For the text-containing cell, return its midpoint in (x, y) coordinate format. 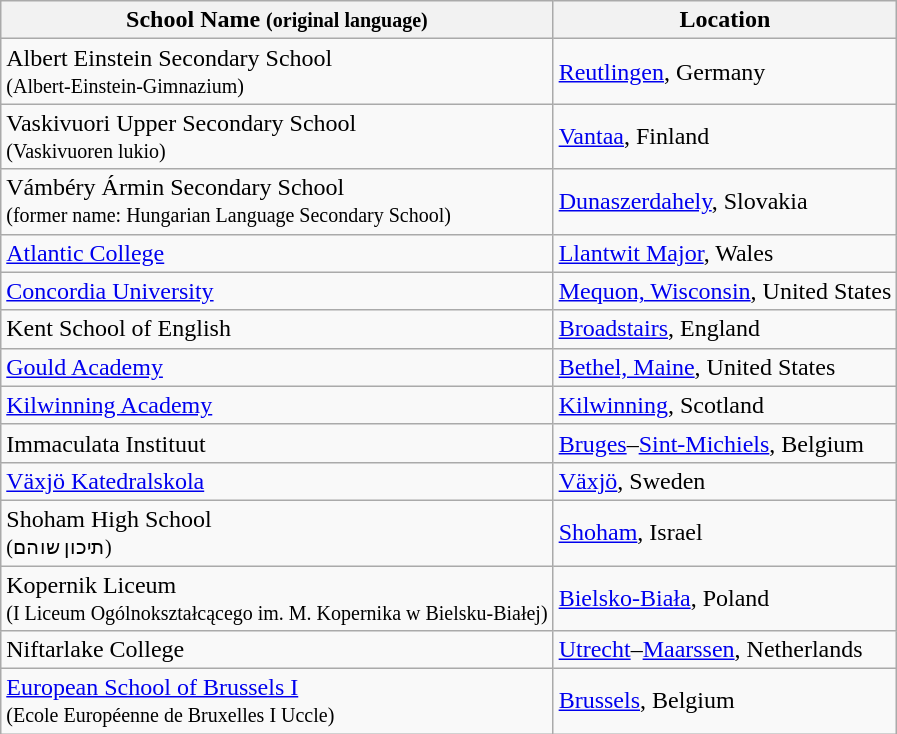
Vaskivuori Upper Secondary School(Vaskivuoren lukio) (277, 136)
Reutlingen, Germany (725, 72)
Kilwinning Academy (277, 405)
Bruges–Sint-Michiels, Belgium (725, 443)
Vámbéry Ármin Secondary School(former name: Hungarian Language Secondary School) (277, 202)
Kent School of English (277, 329)
Immaculata Instituut (277, 443)
Gould Academy (277, 367)
Utrecht–Maarssen, Netherlands (725, 650)
Bielsko-Biała, Poland (725, 598)
Llantwit Major, Wales (725, 253)
Albert Einstein Secondary School(Albert-Einstein-Gimnazium) (277, 72)
Broadstairs, England (725, 329)
Kilwinning, Scotland (725, 405)
Växjö Katedralskola (277, 481)
Atlantic College (277, 253)
Shoham High School(תיכון שוהם) (277, 532)
Växjö, Sweden (725, 481)
Shoham, Israel (725, 532)
Niftarlake College (277, 650)
Dunaszerdahely, Slovakia (725, 202)
Location (725, 20)
Bethel, Maine, United States (725, 367)
Brussels, Belgium (725, 702)
Mequon, Wisconsin, United States (725, 291)
European School of Brussels I(Ecole Européenne de Bruxelles I Uccle) (277, 702)
School Name (original language) (277, 20)
Kopernik Liceum(I Liceum Ogólnokształcącego im. M. Kopernika w Bielsku-Białej) (277, 598)
Vantaa, Finland (725, 136)
Concordia University (277, 291)
